Determine the [X, Y] coordinate at the center of the cell enclosing the given text.  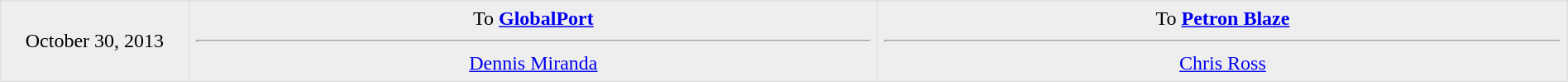
To Petron BlazeChris Ross [1223, 41]
To GlobalPortDennis Miranda [533, 41]
October 30, 2013 [94, 41]
